From the cell containing the given text, extract its center point as [x, y] coordinate. 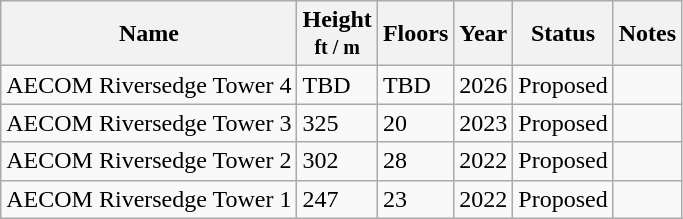
302 [337, 161]
AECOM Riversedge Tower 4 [149, 85]
AECOM Riversedge Tower 1 [149, 199]
Floors [415, 34]
Notes [647, 34]
325 [337, 123]
20 [415, 123]
AECOM Riversedge Tower 2 [149, 161]
2026 [484, 85]
247 [337, 199]
Year [484, 34]
Heightft / m [337, 34]
AECOM Riversedge Tower 3 [149, 123]
Status [563, 34]
23 [415, 199]
2023 [484, 123]
Name [149, 34]
28 [415, 161]
